Determine the [x, y] coordinate at the center of the cell enclosing the given text.  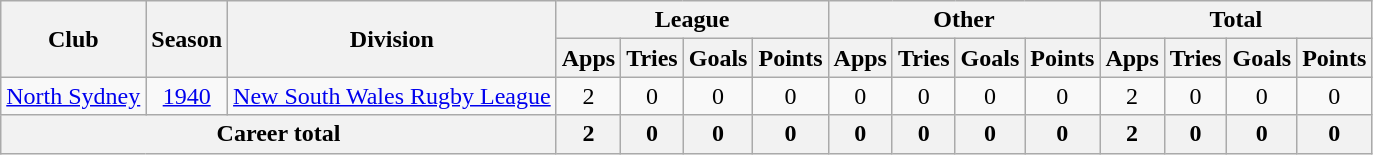
Season [187, 39]
New South Wales Rugby League [392, 96]
North Sydney [74, 96]
Club [74, 39]
Career total [278, 134]
1940 [187, 96]
Division [392, 39]
League [692, 20]
Other [964, 20]
Total [1236, 20]
